Pinpoint the cell where the given text exists, returning its [X, Y] midpoint coordinate. 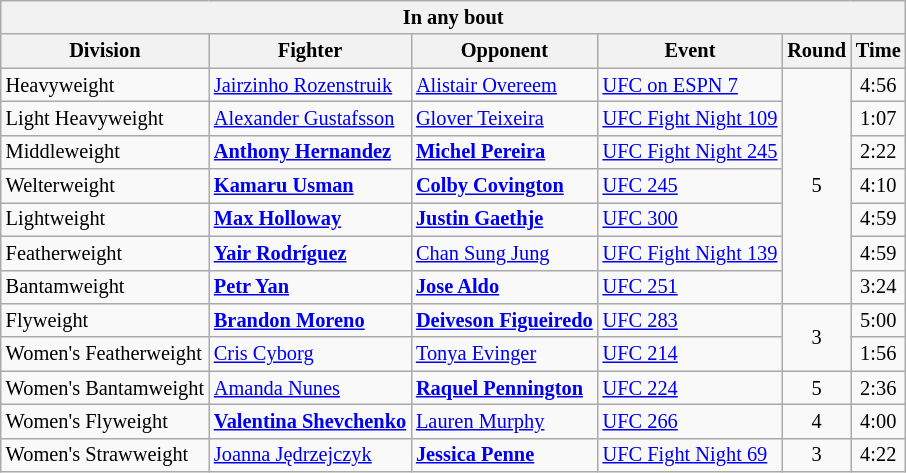
UFC Fight Night 109 [690, 118]
Deiveson Figueiredo [504, 320]
UFC 251 [690, 287]
Chan Sung Jung [504, 253]
UFC Fight Night 69 [690, 455]
2:36 [878, 388]
Women's Featherweight [105, 354]
Cris Cyborg [310, 354]
Middleweight [105, 152]
4 [816, 421]
Division [105, 51]
Tonya Evinger [504, 354]
Time [878, 51]
Event [690, 51]
5:00 [878, 320]
Lauren Murphy [504, 421]
In any bout [454, 17]
Justin Gaethje [504, 219]
Heavyweight [105, 85]
3:24 [878, 287]
4:10 [878, 186]
Round [816, 51]
UFC 300 [690, 219]
Light Heavyweight [105, 118]
4:22 [878, 455]
Jose Aldo [504, 287]
Jairzinho Rozenstruik [310, 85]
Brandon Moreno [310, 320]
Anthony Hernandez [310, 152]
Max Holloway [310, 219]
Yair Rodríguez [310, 253]
Glover Teixeira [504, 118]
UFC on ESPN 7 [690, 85]
Valentina Shevchenko [310, 421]
Women's Strawweight [105, 455]
UFC 245 [690, 186]
Flyweight [105, 320]
Raquel Pennington [504, 388]
Joanna Jędrzejczyk [310, 455]
Opponent [504, 51]
4:00 [878, 421]
UFC Fight Night 245 [690, 152]
Alistair Overeem [504, 85]
Featherweight [105, 253]
Amanda Nunes [310, 388]
Fighter [310, 51]
Welterweight [105, 186]
1:56 [878, 354]
Jessica Penne [504, 455]
Colby Covington [504, 186]
UFC 224 [690, 388]
Lightweight [105, 219]
Bantamweight [105, 287]
Women's Flyweight [105, 421]
Michel Pereira [504, 152]
Petr Yan [310, 287]
UFC 283 [690, 320]
UFC 266 [690, 421]
UFC Fight Night 139 [690, 253]
2:22 [878, 152]
Kamaru Usman [310, 186]
1:07 [878, 118]
Alexander Gustafsson [310, 118]
UFC 214 [690, 354]
Women's Bantamweight [105, 388]
4:56 [878, 85]
